Search for the cell housing the specified text and yield its (x, y) center coordinate. 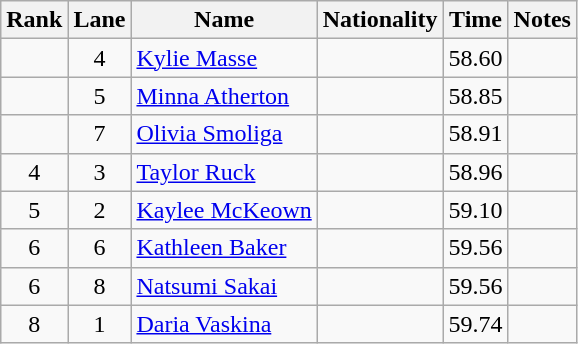
Olivia Smoliga (224, 134)
2 (100, 210)
Natsumi Sakai (224, 286)
59.74 (476, 324)
7 (100, 134)
Nationality (380, 20)
58.60 (476, 58)
Kylie Masse (224, 58)
58.96 (476, 172)
Minna Atherton (224, 96)
59.10 (476, 210)
Rank (34, 20)
Name (224, 20)
58.91 (476, 134)
Notes (542, 20)
Taylor Ruck (224, 172)
58.85 (476, 96)
Kaylee McKeown (224, 210)
Daria Vaskina (224, 324)
1 (100, 324)
3 (100, 172)
Time (476, 20)
Kathleen Baker (224, 248)
Lane (100, 20)
